For the text-containing cell, return its midpoint in [X, Y] coordinate format. 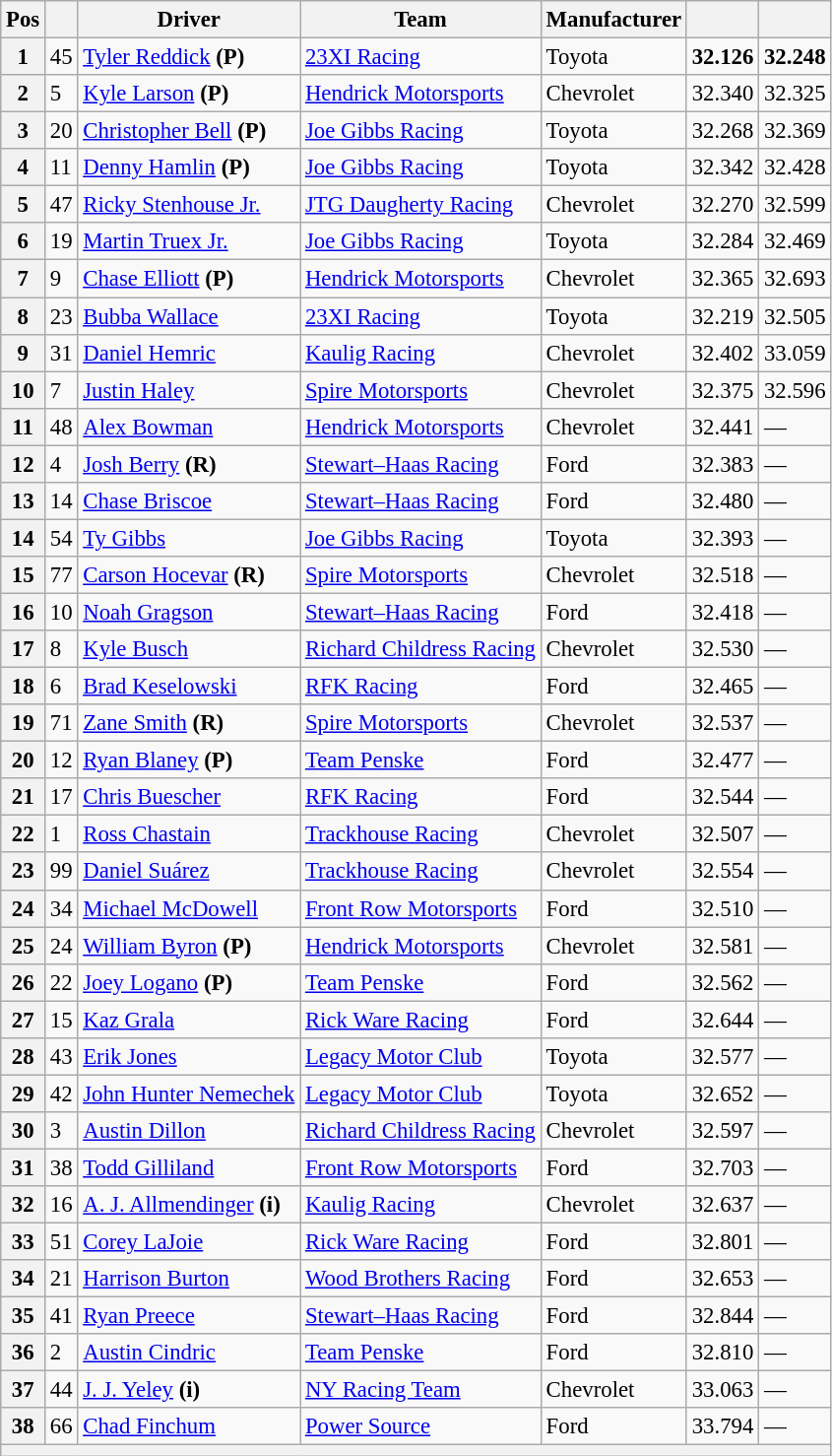
32.554 [723, 872]
Joey Logano (P) [189, 982]
26 [24, 982]
32.375 [723, 390]
32.518 [723, 575]
32.268 [723, 131]
Christopher Bell (P) [189, 131]
Ricky Stenhouse Jr. [189, 205]
Pos [24, 20]
32.507 [723, 834]
Ty Gibbs [189, 538]
Martin Truex Jr. [189, 241]
77 [61, 575]
Austin Cindric [189, 1353]
Ryan Blaney (P) [189, 761]
32.597 [723, 1131]
Harrison Burton [189, 1279]
Josh Berry (R) [189, 464]
32.270 [723, 205]
32.469 [796, 241]
32 [24, 1205]
32.477 [723, 761]
Bubba Wallace [189, 316]
36 [24, 1353]
32.562 [723, 982]
Ryan Preece [189, 1316]
33 [24, 1242]
32.248 [796, 57]
Manufacturer [613, 20]
32.325 [796, 94]
13 [24, 501]
28 [24, 1057]
32.284 [723, 241]
33.063 [723, 1390]
Chase Briscoe [189, 501]
Austin Dillon [189, 1131]
32.596 [796, 390]
32.801 [723, 1242]
32.577 [723, 1057]
Daniel Hemric [189, 353]
32.644 [723, 1020]
25 [24, 946]
32.599 [796, 205]
Zane Smith (R) [189, 723]
32.537 [723, 723]
32.393 [723, 538]
27 [24, 1020]
32.637 [723, 1205]
32.340 [723, 94]
32.581 [723, 946]
29 [24, 1093]
Michael McDowell [189, 908]
33.059 [796, 353]
41 [61, 1316]
32.126 [723, 57]
54 [61, 538]
Wood Brothers Racing [421, 1279]
Denny Hamlin (P) [189, 167]
33.794 [723, 1427]
Brad Keselowski [189, 687]
John Hunter Nemechek [189, 1093]
32.219 [723, 316]
Tyler Reddick (P) [189, 57]
32.693 [796, 279]
Erik Jones [189, 1057]
32.480 [723, 501]
32.652 [723, 1093]
Driver [189, 20]
43 [61, 1057]
Team [421, 20]
32.402 [723, 353]
Kaz Grala [189, 1020]
Justin Haley [189, 390]
71 [61, 723]
48 [61, 427]
45 [61, 57]
Kyle Busch [189, 649]
32.653 [723, 1279]
32.505 [796, 316]
JTG Daugherty Racing [421, 205]
Power Source [421, 1427]
32.428 [796, 167]
32.383 [723, 464]
Alex Bowman [189, 427]
32.810 [723, 1353]
47 [61, 205]
32.342 [723, 167]
J. J. Yeley (i) [189, 1390]
Ross Chastain [189, 834]
Carson Hocevar (R) [189, 575]
32.465 [723, 687]
Chad Finchum [189, 1427]
18 [24, 687]
NY Racing Team [421, 1390]
51 [61, 1242]
Kyle Larson (P) [189, 94]
32.365 [723, 279]
Chase Elliott (P) [189, 279]
37 [24, 1390]
Noah Gragson [189, 612]
Daniel Suárez [189, 872]
30 [24, 1131]
42 [61, 1093]
99 [61, 872]
Chris Buescher [189, 797]
32.369 [796, 131]
66 [61, 1427]
32.544 [723, 797]
Corey LaJoie [189, 1242]
32.441 [723, 427]
44 [61, 1390]
32.703 [723, 1167]
32.418 [723, 612]
Todd Gilliland [189, 1167]
32.530 [723, 649]
35 [24, 1316]
William Byron (P) [189, 946]
32.844 [723, 1316]
A. J. Allmendinger (i) [189, 1205]
32.510 [723, 908]
